From the cell containing the given text, extract its center point as [x, y] coordinate. 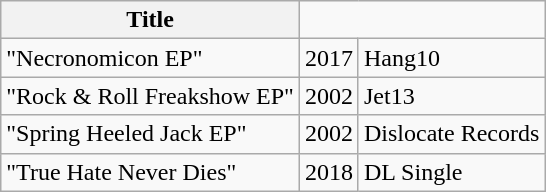
Dislocate Records [451, 134]
"True Hate Never Dies" [150, 172]
2017 [328, 58]
Jet13 [451, 96]
2018 [328, 172]
DL Single [451, 172]
Title [150, 20]
"Spring Heeled Jack EP" [150, 134]
"Rock & Roll Freakshow EP" [150, 96]
Hang10 [451, 58]
"Necronomicon EP" [150, 58]
